Determine the (x, y) coordinate at the center of the cell enclosing the given text.  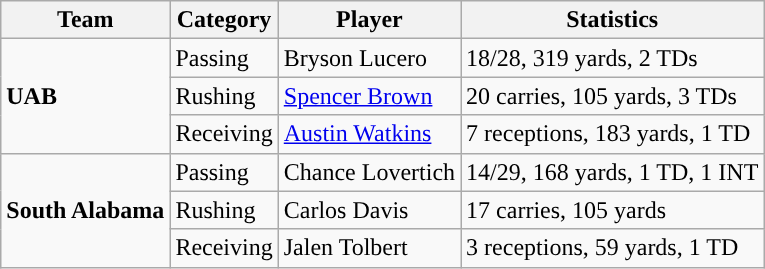
Player (369, 20)
3 receptions, 59 yards, 1 TD (612, 248)
Chance Lovertich (369, 172)
Spencer Brown (369, 96)
Category (224, 20)
Jalen Tolbert (369, 248)
Austin Watkins (369, 134)
UAB (86, 96)
Bryson Lucero (369, 58)
Team (86, 20)
17 carries, 105 yards (612, 210)
14/29, 168 yards, 1 TD, 1 INT (612, 172)
20 carries, 105 yards, 3 TDs (612, 96)
Statistics (612, 20)
7 receptions, 183 yards, 1 TD (612, 134)
Carlos Davis (369, 210)
18/28, 319 yards, 2 TDs (612, 58)
South Alabama (86, 210)
